Provide the (x, y) coordinate of the cell's center where the given text is located.  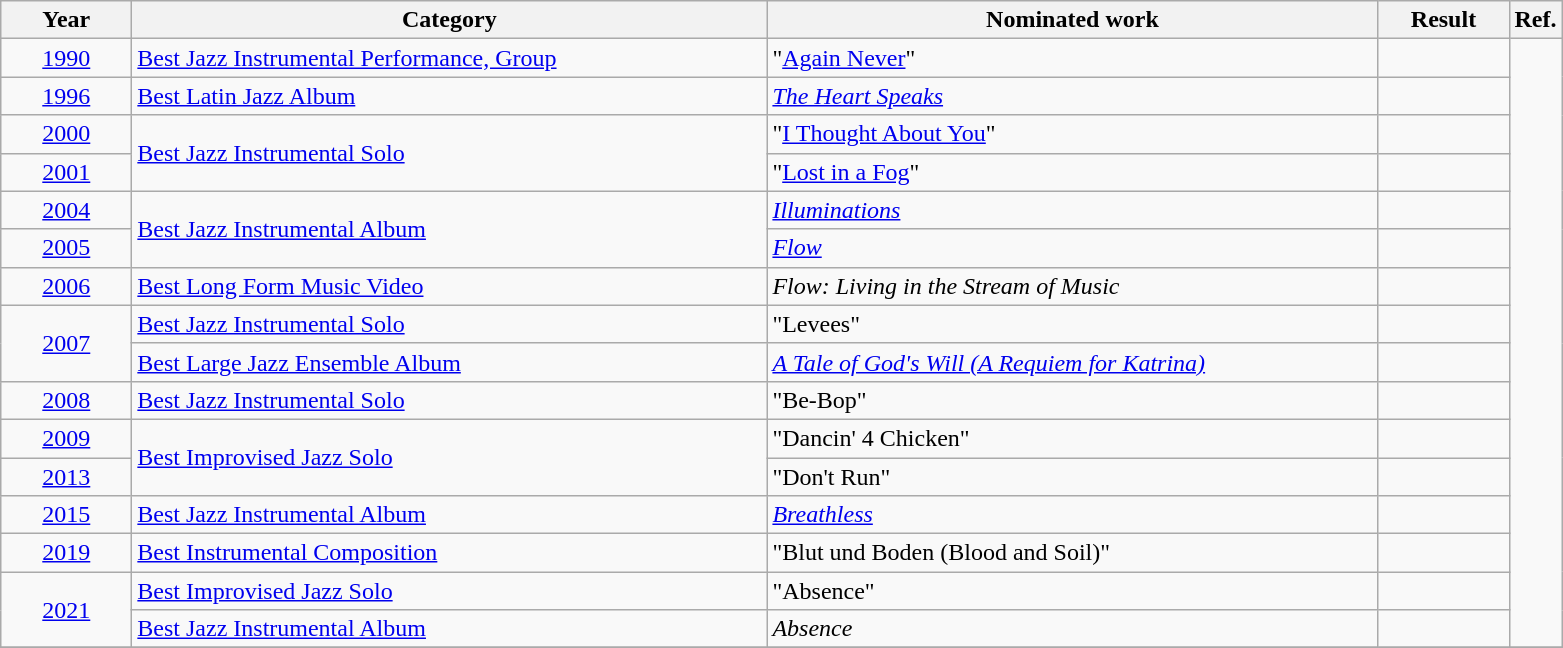
Best Latin Jazz Album (450, 96)
"Levees" (1072, 324)
1990 (66, 58)
"Blut und Boden (Blood and Soil)" (1072, 553)
"Again Never" (1072, 58)
Year (66, 20)
2000 (66, 134)
"Absence" (1072, 591)
Breathless (1072, 515)
"Be-Bop" (1072, 400)
The Heart Speaks (1072, 96)
Illuminations (1072, 210)
2004 (66, 210)
"Don't Run" (1072, 477)
Best Large Jazz Ensemble Album (450, 362)
Best Instrumental Composition (450, 553)
Nominated work (1072, 20)
"Lost in a Fog" (1072, 172)
Flow: Living in the Stream of Music (1072, 286)
2007 (66, 343)
Best Jazz Instrumental Performance, Group (450, 58)
Ref. (1536, 20)
"I Thought About You" (1072, 134)
A Tale of God's Will (A Requiem for Katrina) (1072, 362)
2019 (66, 553)
Flow (1072, 248)
1996 (66, 96)
2008 (66, 400)
2006 (66, 286)
Absence (1072, 629)
2001 (66, 172)
2013 (66, 477)
2005 (66, 248)
2015 (66, 515)
Category (450, 20)
"Dancin' 4 Chicken" (1072, 438)
2009 (66, 438)
Best Long Form Music Video (450, 286)
Result (1444, 20)
2021 (66, 610)
